Search for the cell housing the specified text and yield its (X, Y) center coordinate. 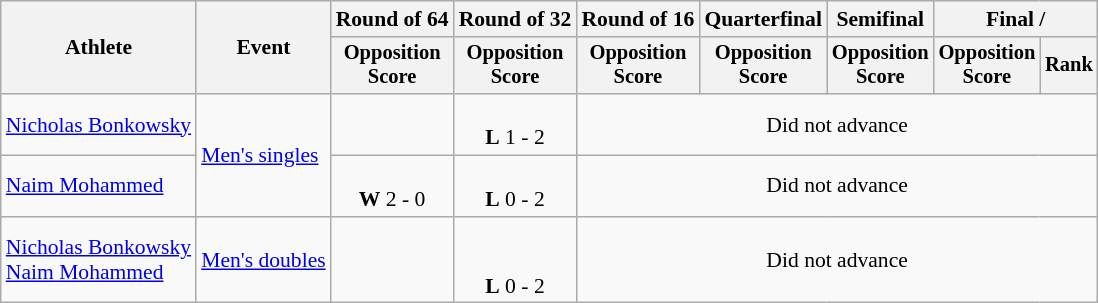
L 0 - 2 (516, 186)
Quarterfinal (763, 19)
W 2 - 0 (392, 186)
Event (264, 48)
Athlete (98, 48)
Round of 16 (638, 19)
Round of 64 (392, 19)
Naim Mohammed (98, 186)
L 1 - 2 (516, 124)
Round of 32 (516, 19)
Nicholas Bonkowsky (98, 124)
Final / (1016, 19)
Semifinal (880, 19)
Rank (1069, 66)
Men's singles (264, 155)
